Output the [x, y] coordinate of the center of the cell containing the given text.  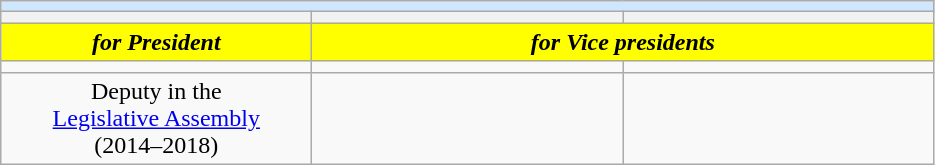
for President [156, 42]
for Vice presidents [623, 42]
Deputy in the Legislative Assembly(2014–2018) [156, 118]
